Output the [X, Y] coordinate of the center of the cell containing the given text.  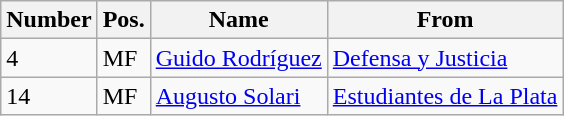
Pos. [124, 20]
Defensa y Justicia [445, 58]
Name [238, 20]
14 [49, 96]
Estudiantes de La Plata [445, 96]
4 [49, 58]
From [445, 20]
Augusto Solari [238, 96]
Number [49, 20]
Guido Rodríguez [238, 58]
